Scan for the cell matching the given text and deliver its (x, y) coordinate at center. 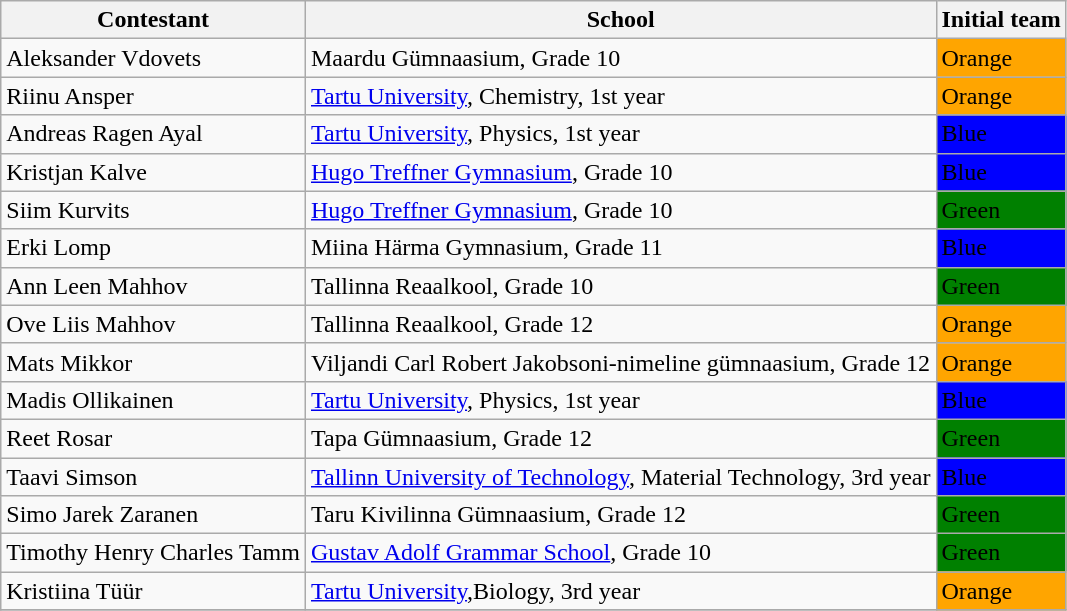
Kristjan Kalve (154, 172)
Tallinn University of Technology, Material Technology, 3rd year (620, 477)
Kristiina Tüür (154, 591)
Ove Liis Mahhov (154, 324)
Mats Mikkor (154, 362)
Maardu Gümnaasium, Grade 10 (620, 58)
Tallinna Reaalkool, Grade 12 (620, 324)
Tartu University,Biology, 3rd year (620, 591)
Viljandi Carl Robert Jakobsoni-nimeline gümnaasium, Grade 12 (620, 362)
Riinu Ansper (154, 96)
Taru Kivilinna Gümnaasium, Grade 12 (620, 515)
Ann Leen Mahhov (154, 286)
Madis Ollikainen (154, 400)
Siim Kurvits (154, 210)
Taavi Simson (154, 477)
Gustav Adolf Grammar School, Grade 10 (620, 553)
Andreas Ragen Ayal (154, 134)
Tartu University, Chemistry, 1st year (620, 96)
Timothy Henry Charles Tamm (154, 553)
School (620, 20)
Tapa Gümnaasium, Grade 12 (620, 438)
Reet Rosar (154, 438)
Simo Jarek Zaranen (154, 515)
Aleksander Vdovets (154, 58)
Initial team (1001, 20)
Tallinna Reaalkool, Grade 10 (620, 286)
Erki Lomp (154, 248)
Contestant (154, 20)
Miina Härma Gymnasium, Grade 11 (620, 248)
